Identify which cell holds the provided text, then report its [X, Y] central coordinate. 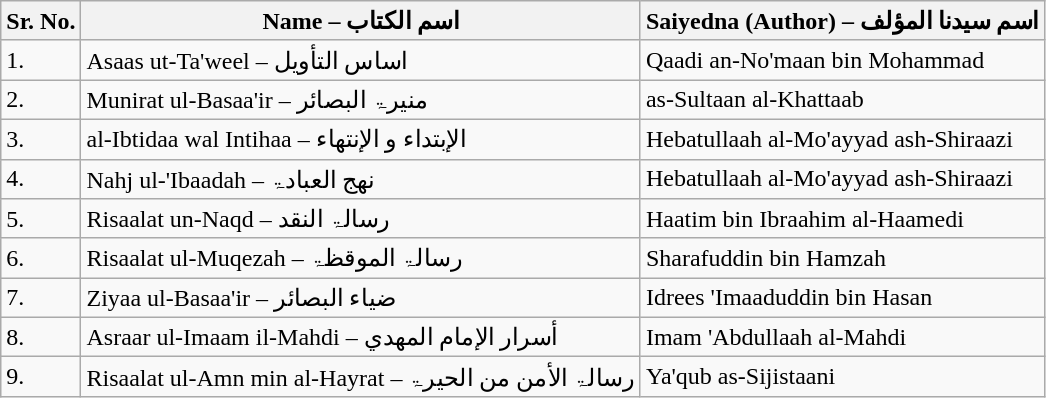
Risaalat ul-Amn min al-Hayrat – رسالۃ الأمن من الحیرۃ [360, 377]
1. [41, 60]
Name – اسم الکتاب [360, 21]
2. [41, 100]
Haatim bin Ibraahim al-Haamedi [842, 219]
Ziyaa ul-Basaa'ir – ضیاء البصائر [360, 298]
Risaalat ul-Muqezah – رسالۃ الموقظۃ [360, 258]
Idrees 'Imaaduddin bin Hasan [842, 298]
8. [41, 337]
3. [41, 139]
7. [41, 298]
Sr. No. [41, 21]
9. [41, 377]
Risaalat un-Naqd – رسالۃ النقد [360, 219]
as-Sultaan al-Khattaab [842, 100]
al-Ibtidaa wal Intihaa – الإبتداء و الإنتھاء [360, 139]
Nahj ul-'Ibaadah – نھج العبادۃ [360, 179]
Sharafuddin bin Hamzah [842, 258]
Munirat ul-Basaa'ir – منیرۃ البصائر [360, 100]
Asaas ut-Ta'weel – اساس التأویل [360, 60]
4. [41, 179]
5. [41, 219]
Imam 'Abdullaah al-Mahdi [842, 337]
Ya'qub as-Sijistaani [842, 377]
Saiyedna (Author) – اسم سیدنا المؤلف [842, 21]
6. [41, 258]
Qaadi an-No'maan bin Mohammad [842, 60]
Asraar ul-Imaam il-Mahdi – أسرار الإمام المھدي [360, 337]
